Determine the [x, y] coordinate at the center of the cell enclosing the given text.  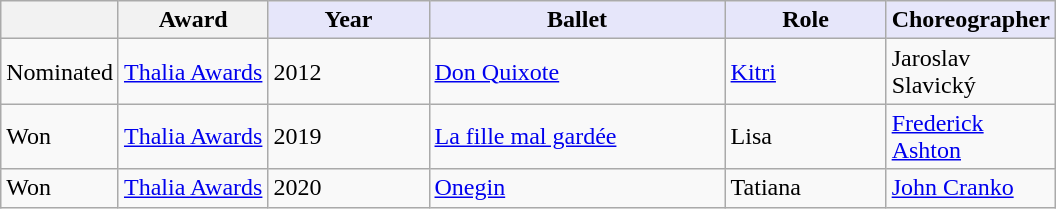
Onegin [577, 188]
La fille mal gardée [577, 136]
Role [806, 20]
Nominated [60, 72]
Jaroslav Slavický [970, 72]
John Cranko [970, 188]
Ballet [577, 20]
Choreographer [970, 20]
2012 [348, 72]
2019 [348, 136]
Year [348, 20]
Award [192, 20]
Tatiana [806, 188]
Kitri [806, 72]
Frederick Ashton [970, 136]
Don Quixote [577, 72]
Lisa [806, 136]
2020 [348, 188]
